Extract the [X, Y] coordinate from the center of the cell holding the provided text.  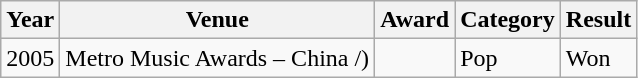
Metro Music Awards – China /) [218, 58]
Venue [218, 20]
Category [508, 20]
Pop [508, 58]
2005 [30, 58]
Result [598, 20]
Year [30, 20]
Award [415, 20]
Won [598, 58]
